Return the (X, Y) coordinate for the center point of the cell that contains the specified text.  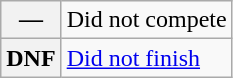
DNF (31, 58)
— (31, 20)
Did not compete (146, 20)
Did not finish (146, 58)
